Return the [x, y] coordinate for the center point of the cell that contains the specified text.  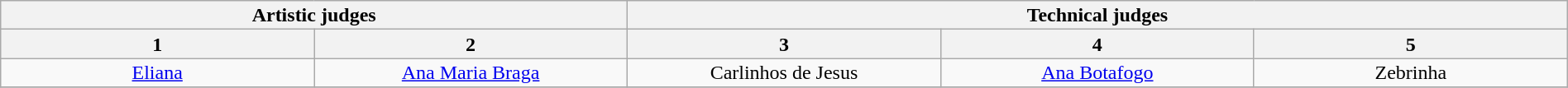
Ana Botafogo [1097, 72]
Ana Maria Braga [471, 72]
Eliana [157, 72]
1 [157, 44]
Carlinhos de Jesus [784, 72]
Artistic judges [314, 15]
3 [784, 44]
Zebrinha [1411, 72]
Technical judges [1098, 15]
5 [1411, 44]
2 [471, 44]
4 [1097, 44]
